Return [X, Y] of the center of cell containing provided text 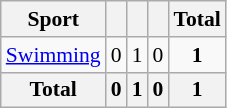
Sport [54, 19]
Swimming [54, 55]
